Extract the (x, y) coordinate from the center of the cell holding the provided text.  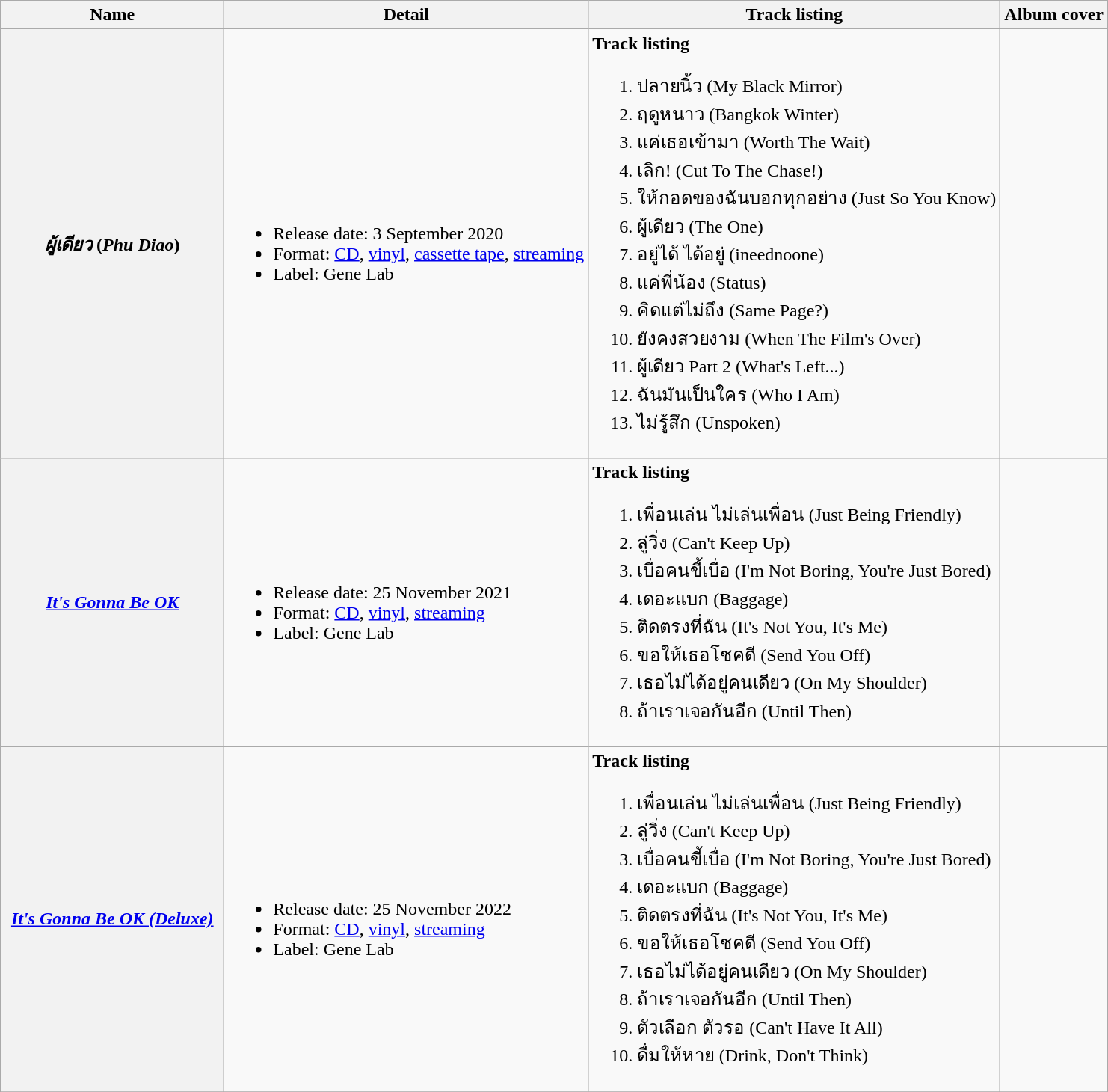
Track listing (794, 15)
Detail (407, 15)
Album cover (1054, 15)
Name (112, 15)
It's Gonna Be OK (Deluxe) (112, 918)
ผู้เดียว (Phu Diao) (112, 244)
Release date: 3 September 2020 Format: CD, vinyl, cassette tape, streamingLabel: Gene Lab (407, 244)
Release date: 25 November 2022Format: CD, vinyl, streamingLabel: Gene Lab (407, 918)
Release date: 25 November 2021Format: CD, vinyl, streamingLabel: Gene Lab (407, 602)
It's Gonna Be OK (112, 602)
